Extract the (X, Y) coordinate from the center of the cell holding the provided text.  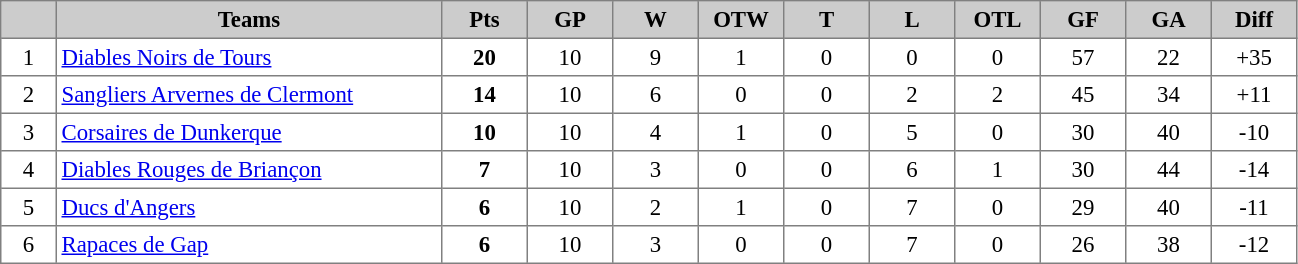
Diables Rouges de Briançon (249, 170)
34 (1169, 95)
OTW (741, 20)
22 (1169, 57)
Sangliers Arvernes de Clermont (249, 95)
GP (570, 20)
45 (1083, 95)
38 (1169, 245)
20 (485, 57)
Diables Noirs de Tours (249, 57)
-10 (1254, 132)
Corsaires de Dunkerque (249, 132)
57 (1083, 57)
+35 (1254, 57)
GF (1083, 20)
29 (1083, 207)
GA (1169, 20)
Diff (1254, 20)
26 (1083, 245)
Teams (249, 20)
OTL (998, 20)
44 (1169, 170)
Rapaces de Gap (249, 245)
-11 (1254, 207)
Pts (485, 20)
-12 (1254, 245)
T (827, 20)
L (912, 20)
14 (485, 95)
W (656, 20)
9 (656, 57)
Ducs d'Angers (249, 207)
+11 (1254, 95)
-14 (1254, 170)
